Detect which cell encompasses the target text, then output its [X, Y] center coordinate. 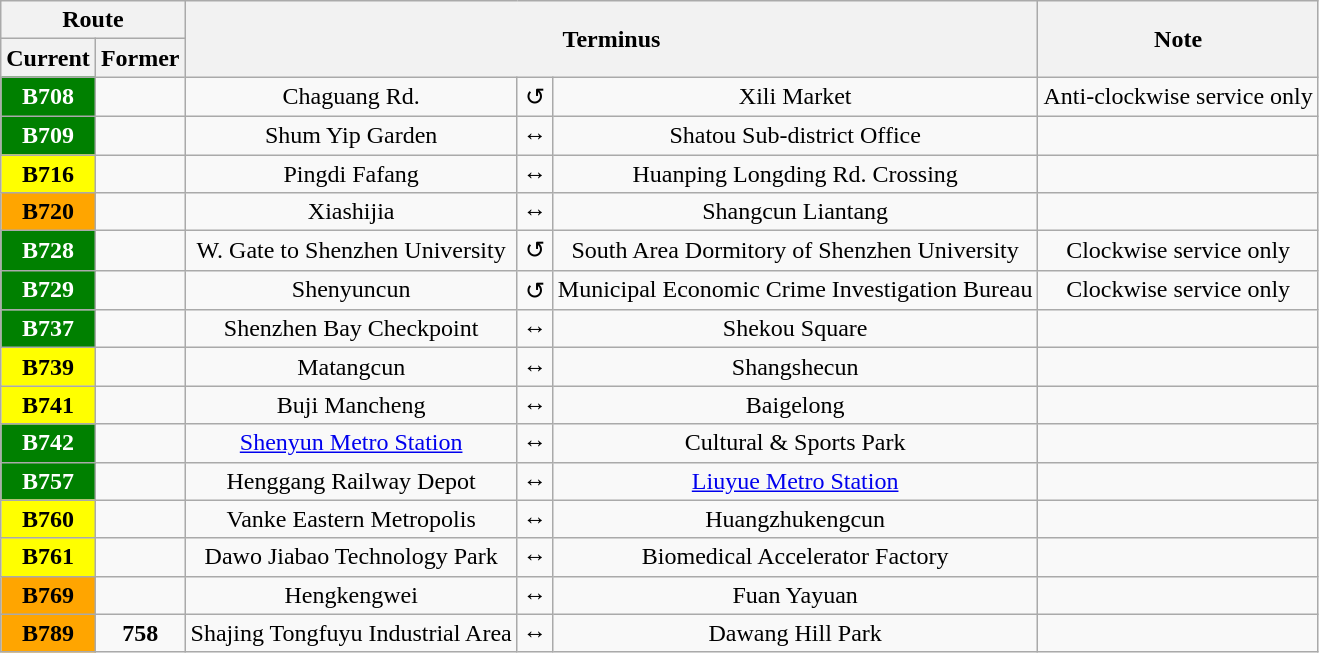
Shajing Tongfuyu Industrial Area [351, 633]
B729 [48, 290]
Xiashijia [351, 212]
B720 [48, 212]
B728 [48, 251]
Huanping Longding Rd. Crossing [795, 173]
Current [48, 58]
Fuan Yayuan [795, 595]
B789 [48, 633]
Shenzhen Bay Checkpoint [351, 329]
B761 [48, 557]
Terminus [612, 39]
Vanke Eastern Metropolis [351, 519]
Pingdi Fafang [351, 173]
Liuyue Metro Station [795, 481]
Cultural & Sports Park [795, 443]
B716 [48, 173]
South Area Dormitory of Shenzhen University [795, 251]
Huangzhukengcun [795, 519]
Hengkengwei [351, 595]
W. Gate to Shenzhen University [351, 251]
Route [93, 20]
Shenyuncun [351, 290]
Henggang Railway Depot [351, 481]
B737 [48, 329]
Matangcun [351, 367]
Xili Market [795, 97]
Dawang Hill Park [795, 633]
Anti-clockwise service only [1178, 97]
B742 [48, 443]
Shatou Sub-district Office [795, 135]
B769 [48, 595]
Municipal Economic Crime Investigation Bureau [795, 290]
B757 [48, 481]
Shekou Square [795, 329]
Shangshecun [795, 367]
Biomedical Accelerator Factory [795, 557]
Dawo Jiabao Technology Park [351, 557]
Baigelong [795, 405]
B709 [48, 135]
B739 [48, 367]
B741 [48, 405]
Shangcun Liantang [795, 212]
B708 [48, 97]
Shum Yip Garden [351, 135]
758 [140, 633]
B760 [48, 519]
Note [1178, 39]
Chaguang Rd. [351, 97]
Buji Mancheng [351, 405]
Former [140, 58]
Shenyun Metro Station [351, 443]
